Return the [x, y] coordinate for the center point of the cell that contains the specified text.  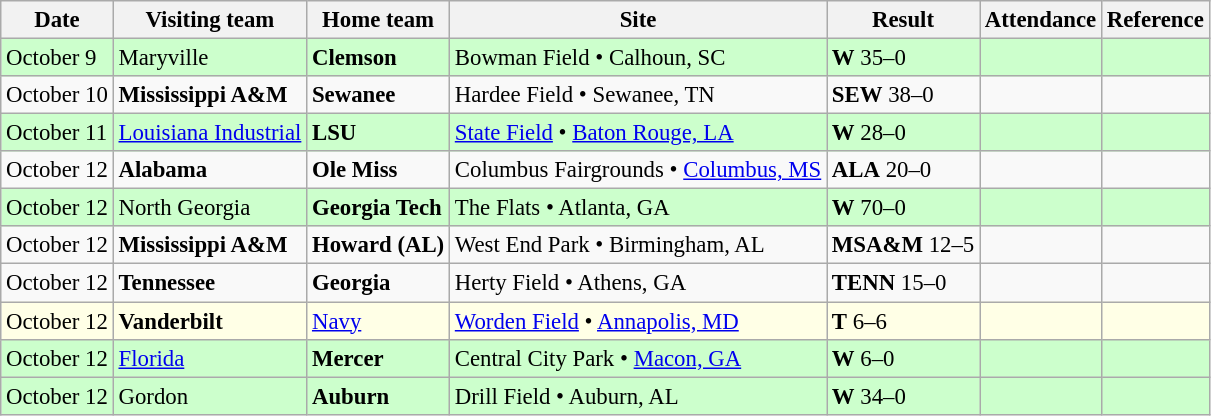
TENN 15–0 [904, 283]
Hardee Field • Sewanee, TN [638, 95]
Auburn [378, 396]
Clemson [378, 58]
MSA&M 12–5 [904, 245]
Florida [210, 358]
Tennessee [210, 283]
Drill Field • Auburn, AL [638, 396]
SEW 38–0 [904, 95]
W 35–0 [904, 58]
Result [904, 20]
Ole Miss [378, 170]
West End Park • Birmingham, AL [638, 245]
Bowman Field • Calhoun, SC [638, 58]
The Flats • Atlanta, GA [638, 208]
Columbus Fairgrounds • Columbus, MS [638, 170]
ALA 20–0 [904, 170]
Home team [378, 20]
Howard (AL) [378, 245]
LSU [378, 133]
Herty Field • Athens, GA [638, 283]
Georgia [378, 283]
Sewanee [378, 95]
October 11 [57, 133]
State Field • Baton Rouge, LA [638, 133]
Worden Field • Annapolis, MD [638, 321]
October 10 [57, 95]
Alabama [210, 170]
Navy [378, 321]
October 9 [57, 58]
Mercer [378, 358]
North Georgia [210, 208]
Louisiana Industrial [210, 133]
Vanderbilt [210, 321]
W 6–0 [904, 358]
Visiting team [210, 20]
W 70–0 [904, 208]
Site [638, 20]
Gordon [210, 396]
Georgia Tech [378, 208]
T 6–6 [904, 321]
W 34–0 [904, 396]
Maryville [210, 58]
Attendance [1041, 20]
Reference [1155, 20]
W 28–0 [904, 133]
Central City Park • Macon, GA [638, 358]
Date [57, 20]
